Detect which cell encompasses the target text, then output its (x, y) center coordinate. 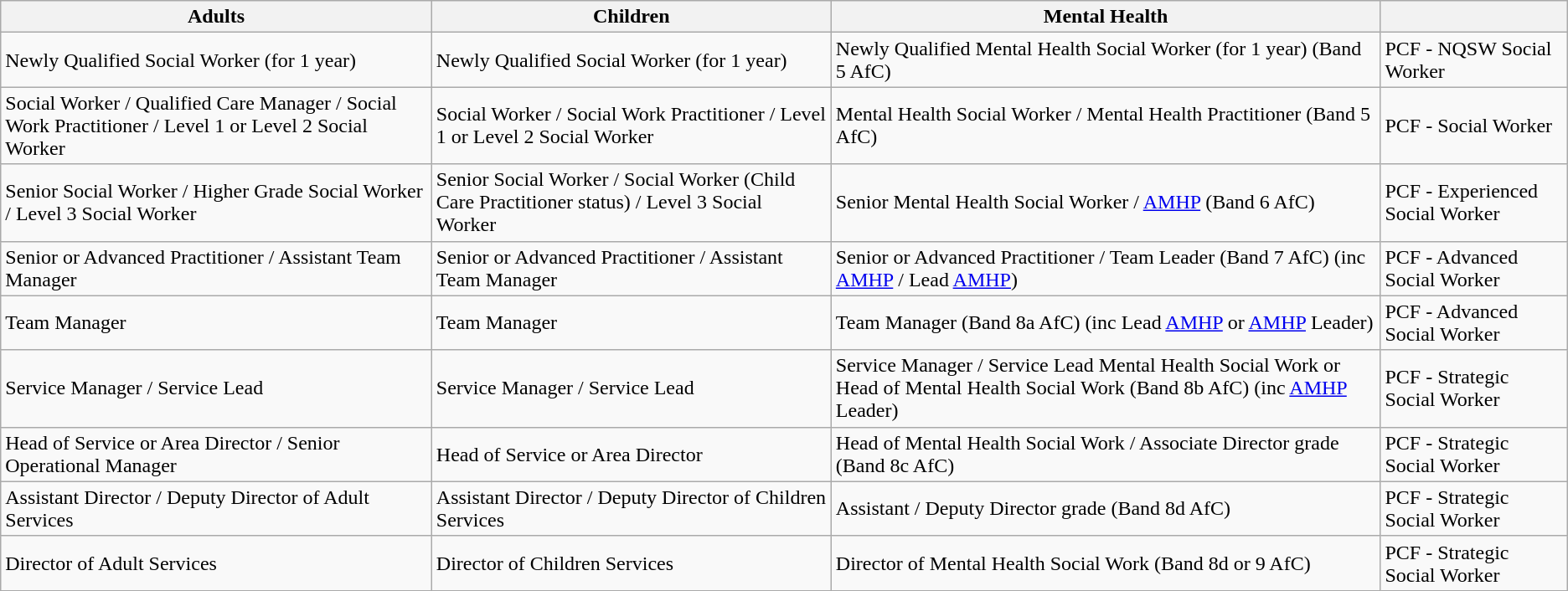
Senior Social Worker / Higher Grade Social Worker / Level 3 Social Worker (216, 203)
Senior or Advanced Practitioner / Team Leader (Band 7 AfC) (inc AMHP / Lead AMHP) (1106, 268)
Newly Qualified Mental Health Social Worker (for 1 year) (Band 5 AfC) (1106, 60)
PCF - NQSW Social Worker (1474, 60)
Children (632, 17)
Director of Mental Health Social Work (Band 8d or 9 AfC) (1106, 563)
Social Worker / Social Work Practitioner / Level 1 or Level 2 Social Worker (632, 126)
Service Manager / Service Lead Mental Health Social Work or Head of Mental Health Social Work (Band 8b AfC) (inc AMHP Leader) (1106, 388)
Assistant Director / Deputy Director of Children Services (632, 509)
Head of Service or Area Director / Senior Operational Manager (216, 454)
Director of Children Services (632, 563)
PCF - Experienced Social Worker (1474, 203)
Team Manager (Band 8a AfC) (inc Lead AMHP or AMHP Leader) (1106, 323)
Social Worker / Qualified Care Manager / Social Work Practitioner / Level 1 or Level 2 Social Worker (216, 126)
Head of Service or Area Director (632, 454)
Senior Social Worker / Social Worker (Child Care Practitioner status) / Level 3 Social Worker (632, 203)
Head of Mental Health Social Work / Associate Director grade (Band 8c AfC) (1106, 454)
PCF - Social Worker (1474, 126)
Mental Health Social Worker / Mental Health Practitioner (Band 5 AfC) (1106, 126)
Assistant Director / Deputy Director of Adult Services (216, 509)
Assistant / Deputy Director grade (Band 8d AfC) (1106, 509)
Senior Mental Health Social Worker / AMHP (Band 6 AfC) (1106, 203)
Mental Health (1106, 17)
Director of Adult Services (216, 563)
Adults (216, 17)
